Scan for the cell matching the given text and deliver its [X, Y] coordinate at center. 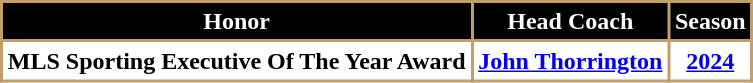
Head Coach [570, 22]
John Thorrington [570, 61]
MLS Sporting Executive Of The Year Award [237, 61]
Season [710, 22]
2024 [710, 61]
Honor [237, 22]
